Find where the given text appears and provide that cell's center as (x, y) coordinate. 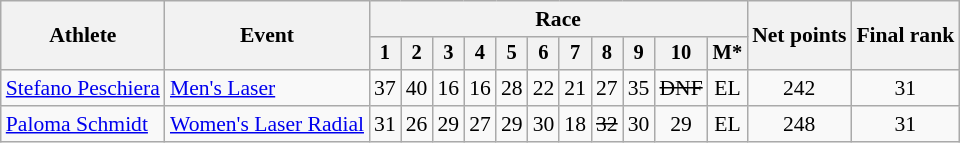
18 (575, 124)
35 (639, 88)
Net points (799, 36)
6 (544, 54)
32 (607, 124)
Paloma Schmidt (83, 124)
22 (544, 88)
242 (799, 88)
Event (267, 36)
2 (417, 54)
28 (512, 88)
Final rank (905, 36)
4 (480, 54)
7 (575, 54)
DNF (680, 88)
3 (448, 54)
8 (607, 54)
5 (512, 54)
26 (417, 124)
21 (575, 88)
M* (728, 54)
40 (417, 88)
10 (680, 54)
248 (799, 124)
Athlete (83, 36)
37 (385, 88)
Race (558, 19)
Stefano Peschiera (83, 88)
9 (639, 54)
Men's Laser (267, 88)
1 (385, 54)
Women's Laser Radial (267, 124)
